Identify which cell holds the provided text, then report its (x, y) central coordinate. 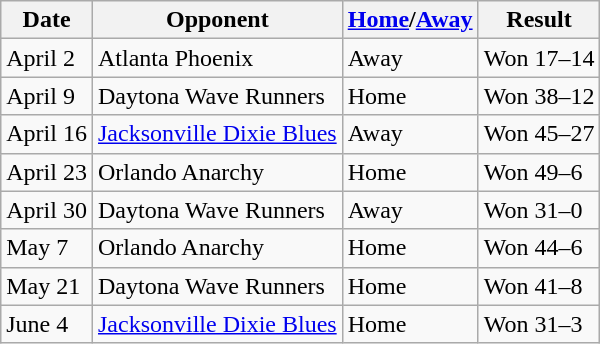
May 21 (47, 286)
Won 38–12 (539, 96)
Result (539, 20)
Won 17–14 (539, 58)
April 23 (47, 172)
Date (47, 20)
April 2 (47, 58)
Home/Away (410, 20)
April 16 (47, 134)
Won 31–3 (539, 324)
Won 44–6 (539, 248)
Won 41–8 (539, 286)
Atlanta Phoenix (217, 58)
Won 31–0 (539, 210)
June 4 (47, 324)
May 7 (47, 248)
Opponent (217, 20)
Won 45–27 (539, 134)
Won 49–6 (539, 172)
April 9 (47, 96)
April 30 (47, 210)
